Determine the (x, y) coordinate at the center of the cell enclosing the given text.  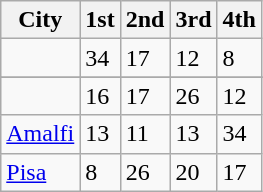
11 (145, 134)
16 (100, 96)
City (40, 20)
20 (194, 172)
Amalfi (40, 134)
1st (100, 20)
3rd (194, 20)
4th (239, 20)
Pisa (40, 172)
2nd (145, 20)
